Find where the given text appears and provide that cell's center as (X, Y) coordinate. 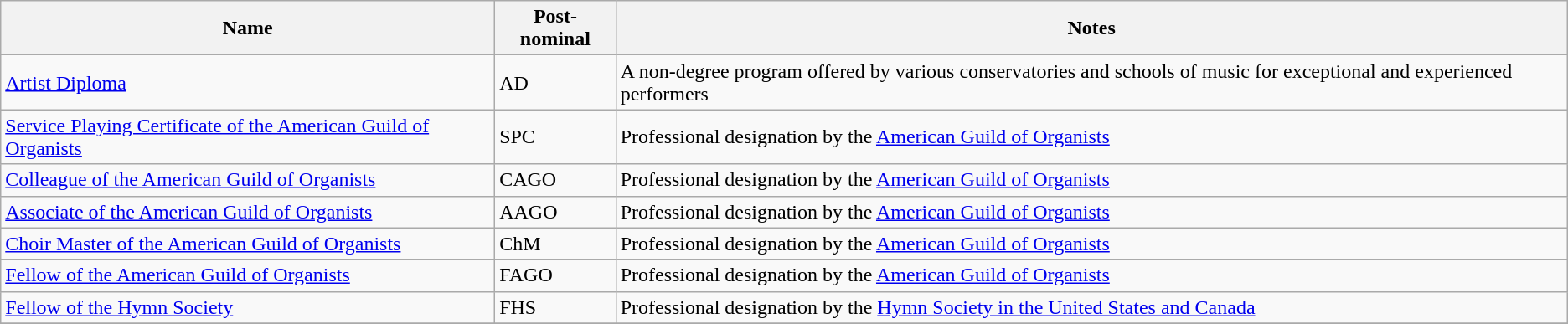
Choir Master of the American Guild of Organists (248, 244)
Notes (1091, 28)
Artist Diploma (248, 82)
FAGO (556, 275)
AD (556, 82)
ChM (556, 244)
Fellow of the American Guild of Organists (248, 275)
SPC (556, 137)
A non-degree program offered by various conservatories and schools of music for exceptional and experienced performers (1091, 82)
Professional designation by the Hymn Society in the United States and Canada (1091, 307)
AAGO (556, 212)
FHS (556, 307)
Post-nominal (556, 28)
Colleague of the American Guild of Organists (248, 180)
Service Playing Certificate of the American Guild of Organists (248, 137)
Associate of the American Guild of Organists (248, 212)
Fellow of the Hymn Society (248, 307)
Name (248, 28)
CAGO (556, 180)
